Detect which cell encompasses the target text, then output its (X, Y) center coordinate. 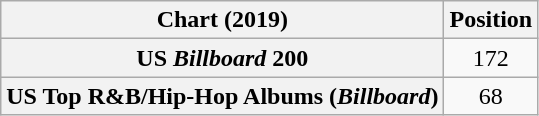
Position (491, 20)
172 (491, 58)
US Top R&B/Hip-Hop Albums (Billboard) (222, 96)
Chart (2019) (222, 20)
US Billboard 200 (222, 58)
68 (491, 96)
